Capture the cell that displays the provided text and extract its [X, Y] central coordinate. 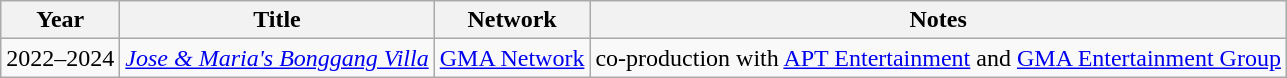
co-production with APT Entertainment and GMA Entertainment Group [938, 58]
Title [277, 20]
Notes [938, 20]
2022–2024 [60, 58]
Network [512, 20]
GMA Network [512, 58]
Year [60, 20]
Jose & Maria's Bonggang Villa [277, 58]
